Return the [x, y] coordinate for the center point of the cell that contains the specified text.  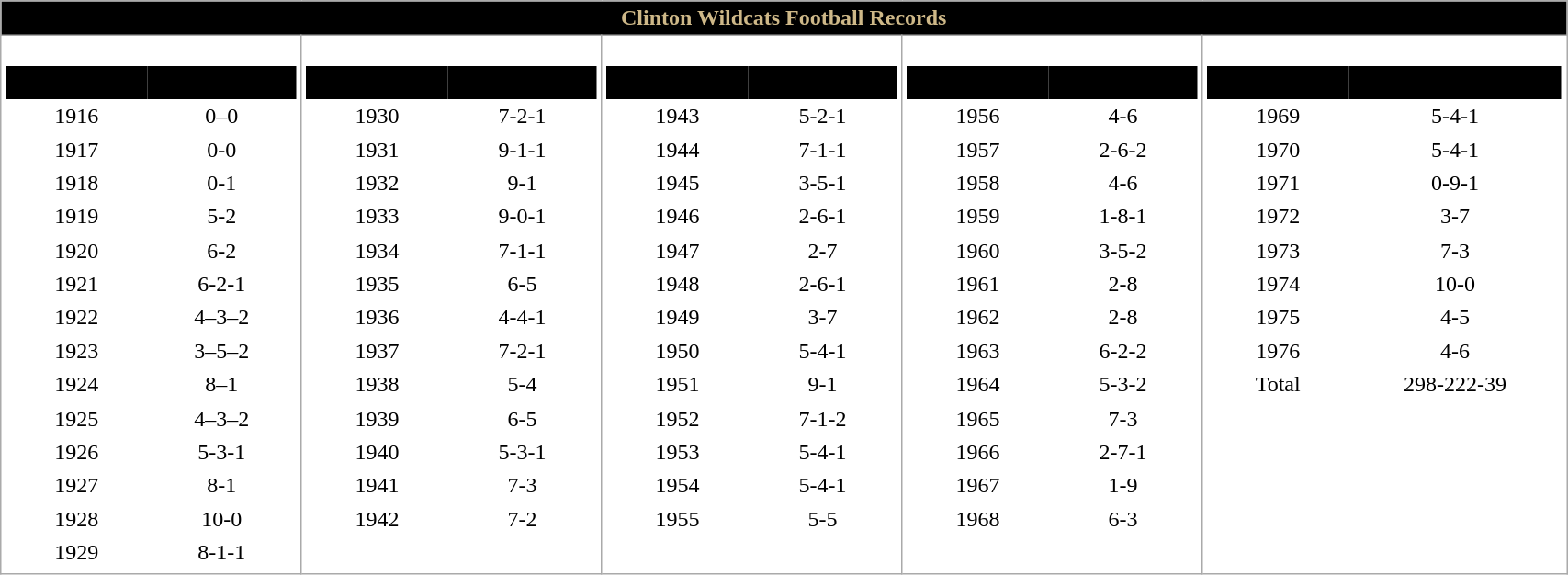
1946 [677, 217]
6-2-1 [221, 285]
8–1 [221, 384]
1921 [76, 285]
1960 [977, 250]
Clinton Wildcats Football Records [784, 18]
1972 [1277, 217]
1962 [977, 318]
7-2 [523, 520]
1955 [677, 520]
1928 [76, 520]
5-2 [221, 217]
1934 [377, 250]
1937 [377, 351]
8-1 [221, 485]
1973 [1277, 250]
1929 [76, 553]
7-1-2 [823, 419]
5-5 [823, 520]
3-5-2 [1123, 250]
1-9 [1123, 485]
1971 [1277, 184]
1945 [677, 184]
1943 [677, 116]
1936 [377, 318]
1974 [1277, 285]
0-9-1 [1455, 184]
1922 [76, 318]
1939 [377, 419]
1953 [677, 452]
1920 [76, 250]
1947 [677, 250]
0–0 [221, 116]
4-4-1 [523, 318]
Season Record 1943 5-2-1 1944 7-1-1 1945 3-5-1 1946 2-6-1 1947 2-7 1948 2-6-1 1949 3-7 1950 5-4-1 1951 9-1 1952 7-1-2 1953 5-4-1 1954 5-4-1 1955 5-5 [751, 305]
1961 [977, 285]
1918 [76, 184]
1956 [977, 116]
1924 [76, 384]
1930 [377, 116]
8-1-1 [221, 553]
1976 [1277, 351]
1965 [977, 419]
9-0-1 [523, 217]
6-3 [1123, 520]
1952 [677, 419]
6-2-2 [1123, 351]
3-5-1 [823, 184]
5-2-1 [823, 116]
1964 [977, 384]
1958 [977, 184]
1940 [377, 452]
1942 [377, 520]
1967 [977, 485]
1944 [677, 149]
1966 [977, 452]
1932 [377, 184]
1968 [977, 520]
Total [1277, 384]
1949 [677, 318]
1948 [677, 285]
1969 [1277, 116]
4-5 [1455, 318]
1919 [76, 217]
1950 [677, 351]
1970 [1277, 149]
1933 [377, 217]
0-0 [221, 149]
298-222-39 [1455, 384]
Season Record 1930 7-2-1 1931 9-1-1 1932 9-1 1933 9-0-1 1934 7-1-1 1935 6-5 1936 4-4-1 1937 7-2-1 1938 5-4 1939 6-5 1940 5-3-1 1941 7-3 1942 7-2 [452, 305]
2-6-2 [1123, 149]
1923 [76, 351]
1963 [977, 351]
5-4 [523, 384]
2-7-1 [1123, 452]
3–5–2 [221, 351]
5-3-2 [1123, 384]
1916 [76, 116]
0-1 [221, 184]
1941 [377, 485]
2-7 [823, 250]
1954 [677, 485]
1917 [76, 149]
Season Record 1969 5-4-1 1970 5-4-1 1971 0-9-1 1972 3-7 1973 7-3 1974 10-0 1975 4-5 1976 4-6 Total 298-222-39 [1385, 305]
1927 [76, 485]
6-2 [221, 250]
1957 [977, 149]
1935 [377, 285]
1938 [377, 384]
1931 [377, 149]
1975 [1277, 318]
1926 [76, 452]
1925 [76, 419]
1959 [977, 217]
1951 [677, 384]
Season Record 1956 4-6 1957 2-6-2 1958 4-6 1959 1-8-1 1960 3-5-2 1961 2-8 1962 2-8 1963 6-2-2 1964 5-3-2 1965 7-3 1966 2-7-1 1967 1-9 1968 6-3 [1053, 305]
1-8-1 [1123, 217]
9-1-1 [523, 149]
